Identify which cell holds the provided text, then report its [x, y] central coordinate. 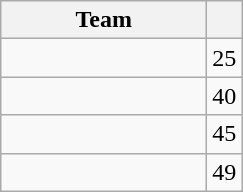
45 [224, 134]
25 [224, 58]
Team [104, 20]
49 [224, 172]
40 [224, 96]
